Scan for the cell matching the given text and deliver its (x, y) coordinate at center. 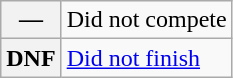
DNF (31, 58)
— (31, 20)
Did not compete (146, 20)
Did not finish (146, 58)
